Output the (X, Y) coordinate of the center of the cell containing the given text.  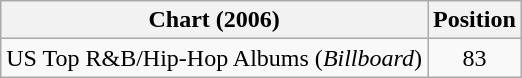
Chart (2006) (214, 20)
Position (475, 20)
83 (475, 58)
US Top R&B/Hip-Hop Albums (Billboard) (214, 58)
